Locate the cell with the specified text and output its (x, y) center coordinate. 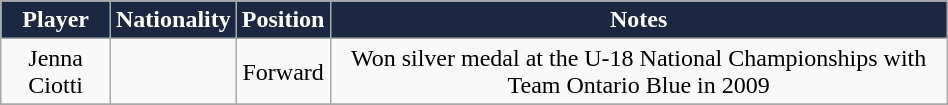
Jenna Ciotti (56, 72)
Nationality (174, 20)
Player (56, 20)
Position (283, 20)
Won silver medal at the U-18 National Championships with Team Ontario Blue in 2009 (638, 72)
Forward (283, 72)
Notes (638, 20)
